Return the (X, Y) coordinate for the center point of the cell that contains the specified text.  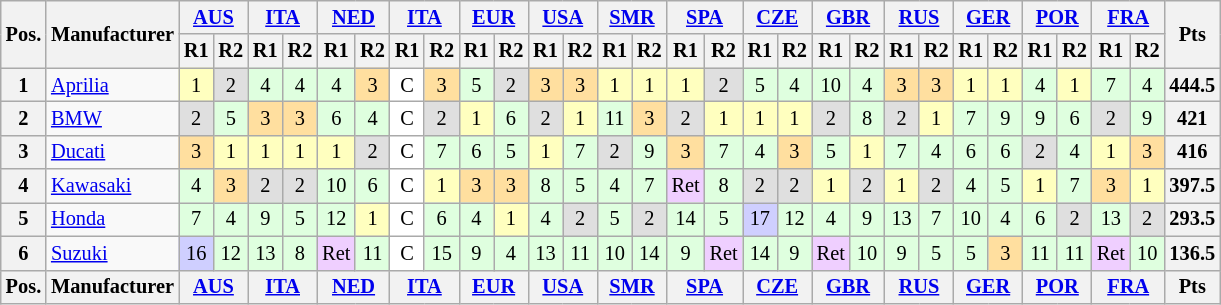
17 (760, 219)
Ducati (112, 152)
15 (442, 253)
Aprilia (112, 85)
444.5 (1192, 85)
397.5 (1192, 186)
Kawasaki (112, 186)
421 (1192, 118)
136.5 (1192, 253)
Honda (112, 219)
Suzuki (112, 253)
16 (196, 253)
BMW (112, 118)
416 (1192, 152)
293.5 (1192, 219)
